Search for the cell housing the specified text and yield its (X, Y) center coordinate. 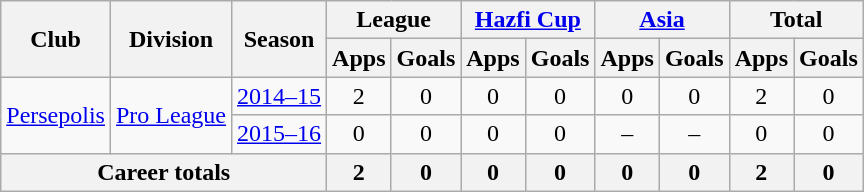
2014–15 (280, 96)
Hazfi Cup (528, 20)
Total (796, 20)
Persepolis (56, 115)
Season (280, 39)
Pro League (170, 115)
Club (56, 39)
2015–16 (280, 134)
Division (170, 39)
League (394, 20)
Career totals (164, 172)
Asia (662, 20)
